Output the [X, Y] coordinate of the center of the cell containing the given text.  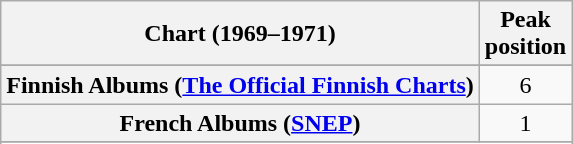
Chart (1969–1971) [240, 34]
Peak position [525, 34]
Finnish Albums (The Official Finnish Charts) [240, 85]
French Albums (SNEP) [240, 123]
6 [525, 85]
1 [525, 123]
